Determine the [X, Y] coordinate at the center of the cell enclosing the given text.  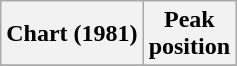
Chart (1981) [72, 34]
Peakposition [189, 34]
